Search for the cell housing the specified text and yield its [X, Y] center coordinate. 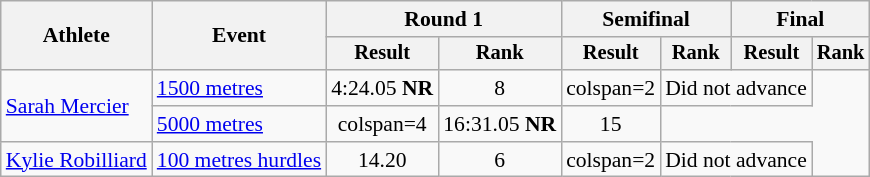
8 [500, 88]
Sarah Mercier [76, 106]
4:24.05 NR [382, 88]
Athlete [76, 36]
colspan=4 [382, 124]
colspan=2 [610, 88]
5000 metres [239, 124]
Round 1 [444, 19]
Semifinal [646, 19]
Final [800, 19]
15 [610, 124]
Did not advance [736, 88]
1500 metres [239, 88]
16:31.05 NR [500, 124]
Event [239, 36]
